Locate the cell with the specified text and output its (X, Y) center coordinate. 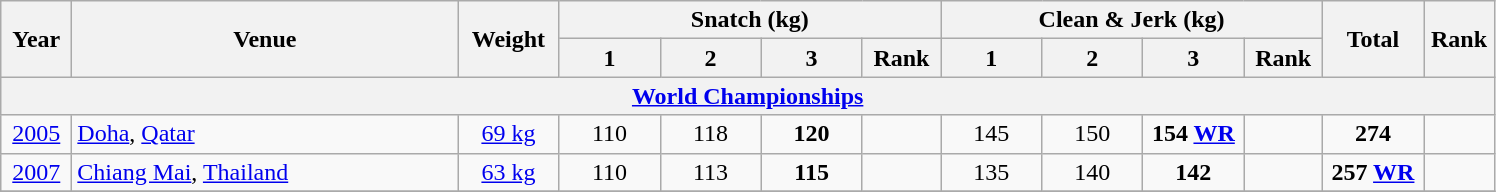
257 WR (1372, 172)
2007 (36, 172)
Doha, Qatar (265, 134)
145 (992, 134)
Chiang Mai, Thailand (265, 172)
69 kg (508, 134)
118 (710, 134)
2005 (36, 134)
115 (812, 172)
135 (992, 172)
113 (710, 172)
Venue (265, 39)
63 kg (508, 172)
Weight (508, 39)
Year (36, 39)
Snatch (kg) (750, 20)
274 (1372, 134)
142 (1194, 172)
154 WR (1194, 134)
120 (812, 134)
150 (1092, 134)
World Championships (748, 96)
140 (1092, 172)
Total (1372, 39)
Clean & Jerk (kg) (1132, 20)
